From the cell containing the given text, extract its center point as [x, y] coordinate. 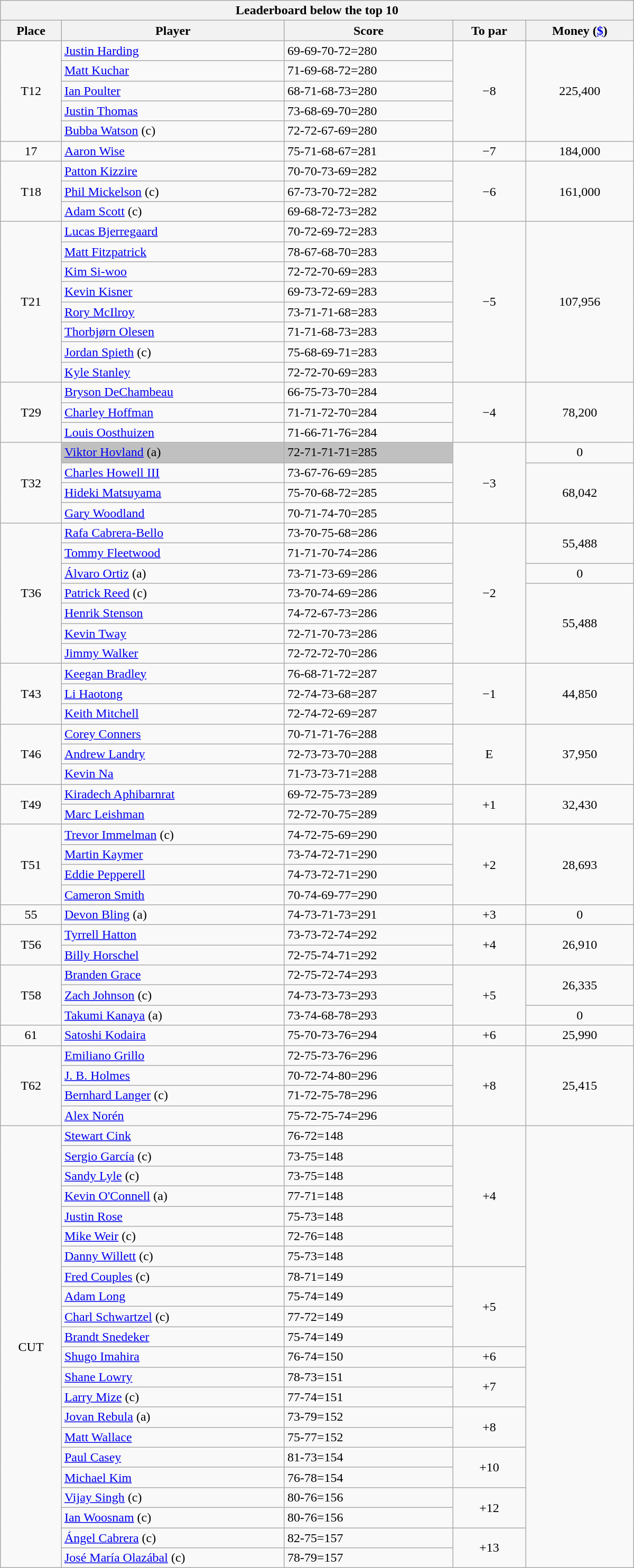
72-73-73-70=288 [368, 754]
78,200 [580, 412]
José María Olazábal (c) [173, 1558]
+12 [489, 1507]
72-72-70-75=289 [368, 814]
26,335 [580, 985]
72-72-67-69=280 [368, 131]
Paul Casey [173, 1457]
T12 [31, 91]
To par [489, 31]
Money ($) [580, 31]
Patrick Reed (c) [173, 593]
76-68-71-72=287 [368, 674]
73-71-73-69=286 [368, 573]
75-70-73-76=294 [368, 1035]
72-75-74-71=292 [368, 955]
Jordan Spieth (c) [173, 352]
T18 [31, 191]
Sandy Lyle (c) [173, 1176]
Thorbjørn Olesen [173, 332]
T56 [31, 945]
Jimmy Walker [173, 654]
82-75=157 [368, 1538]
T58 [31, 995]
Hideki Matsuyama [173, 493]
Justin Thomas [173, 111]
17 [31, 151]
Gary Woodland [173, 513]
73-70-74-69=286 [368, 593]
Sergio García (c) [173, 1156]
Matt Kuchar [173, 71]
67-73-70-72=282 [368, 191]
75-70-68-72=285 [368, 493]
77-74=151 [368, 1397]
Danny Willett (c) [173, 1257]
184,000 [580, 151]
Shugo Imahira [173, 1357]
Satoshi Kodaira [173, 1035]
107,956 [580, 301]
Alex Norén [173, 1116]
Kim Si-woo [173, 272]
26,910 [580, 945]
CUT [31, 1346]
Bryson DeChambeau [173, 392]
73-74-68-78=293 [368, 1015]
75-68-69-71=283 [368, 352]
Matt Fitzpatrick [173, 252]
68-71-68-73=280 [368, 91]
37,950 [580, 754]
Billy Horschel [173, 955]
Takumi Kanaya (a) [173, 1015]
Adam Long [173, 1297]
78-71=149 [368, 1277]
Score [368, 31]
75-71-68-67=281 [368, 151]
Louis Oosthuizen [173, 432]
T21 [31, 301]
Aaron Wise [173, 151]
T62 [31, 1085]
+2 [489, 864]
T51 [31, 864]
55 [31, 915]
T36 [31, 593]
Leaderboard below the top 10 [317, 11]
73-79=152 [368, 1417]
−2 [489, 593]
225,400 [580, 91]
+7 [489, 1387]
Kevin Kisner [173, 292]
44,850 [580, 694]
72-71-70-73=286 [368, 634]
Player [173, 31]
+1 [489, 804]
71-69-68-72=280 [368, 71]
78-79=157 [368, 1558]
J. B. Holmes [173, 1075]
T46 [31, 754]
Álvaro Ortiz (a) [173, 573]
Trevor Immelman (c) [173, 834]
70-71-71-76=288 [368, 734]
68,042 [580, 493]
70-71-74-70=285 [368, 513]
74-73-73-73=293 [368, 995]
+13 [489, 1548]
77-72=149 [368, 1317]
Marc Leishman [173, 814]
E [489, 754]
70-72-69-72=283 [368, 231]
−6 [489, 191]
25,990 [580, 1035]
76-78=154 [368, 1477]
−5 [489, 301]
74-72-67-73=286 [368, 613]
Kevin Tway [173, 634]
Shane Lowry [173, 1377]
69-69-70-72=280 [368, 51]
72-74-72-69=287 [368, 714]
Phil Mickelson (c) [173, 191]
72-75-73-76=296 [368, 1055]
−3 [489, 483]
Corey Conners [173, 734]
Fred Couples (c) [173, 1277]
Henrik Stenson [173, 613]
Rory McIlroy [173, 312]
Vijay Singh (c) [173, 1497]
Bubba Watson (c) [173, 131]
Patton Kizzire [173, 171]
Adam Scott (c) [173, 211]
Eddie Pepperell [173, 874]
69-73-72-69=283 [368, 292]
Ian Woosnam (c) [173, 1517]
Andrew Landry [173, 754]
Bernhard Langer (c) [173, 1095]
T49 [31, 804]
Kyle Stanley [173, 372]
76-72=148 [368, 1136]
Branden Grace [173, 975]
75-72-75-74=296 [368, 1116]
73-73-72-74=292 [368, 935]
32,430 [580, 804]
Kevin Na [173, 774]
61 [31, 1035]
Zach Johnson (c) [173, 995]
−4 [489, 412]
71-71-70-74=286 [368, 553]
75-77=152 [368, 1437]
Tyrrell Hatton [173, 935]
70-72-74-80=296 [368, 1075]
Jovan Rebula (a) [173, 1417]
Stewart Cink [173, 1136]
Viktor Hovland (a) [173, 452]
T43 [31, 694]
Ángel Cabrera (c) [173, 1538]
Charley Hoffman [173, 412]
Kiradech Aphibarnrat [173, 794]
71-71-72-70=284 [368, 412]
Keegan Bradley [173, 674]
28,693 [580, 864]
T32 [31, 483]
+10 [489, 1467]
69-68-72-73=282 [368, 211]
Justin Harding [173, 51]
73-71-71-68=283 [368, 312]
72-72-72-70=286 [368, 654]
78-67-68-70=283 [368, 252]
Michael Kim [173, 1477]
Li Haotong [173, 694]
Mike Weir (c) [173, 1236]
Justin Rose [173, 1216]
70-74-69-77=290 [368, 895]
66-75-73-70=284 [368, 392]
Emiliano Grillo [173, 1055]
Rafa Cabrera-Bello [173, 533]
72-75-72-74=293 [368, 975]
+3 [489, 915]
70-70-73-69=282 [368, 171]
74-73-72-71=290 [368, 874]
76-74=150 [368, 1357]
−8 [489, 91]
71-72-75-78=296 [368, 1095]
−1 [489, 694]
25,415 [580, 1085]
Keith Mitchell [173, 714]
−7 [489, 151]
73-67-76-69=285 [368, 473]
73-70-75-68=286 [368, 533]
Charles Howell III [173, 473]
77-71=148 [368, 1196]
Place [31, 31]
74-72-75-69=290 [368, 834]
T29 [31, 412]
161,000 [580, 191]
Cameron Smith [173, 895]
72-74-73-68=287 [368, 694]
78-73=151 [368, 1377]
Brandt Snedeker [173, 1337]
71-73-73-71=288 [368, 774]
Devon Bling (a) [173, 915]
72-76=148 [368, 1236]
Martin Kaymer [173, 854]
Charl Schwartzel (c) [173, 1317]
Matt Wallace [173, 1437]
71-66-71-76=284 [368, 432]
Kevin O'Connell (a) [173, 1196]
81-73=154 [368, 1457]
Ian Poulter [173, 91]
72-71-71-71=285 [368, 452]
Larry Mize (c) [173, 1397]
69-72-75-73=289 [368, 794]
Tommy Fleetwood [173, 553]
73-74-72-71=290 [368, 854]
74-73-71-73=291 [368, 915]
Lucas Bjerregaard [173, 231]
71-71-68-73=283 [368, 332]
73-68-69-70=280 [368, 111]
